Determine the (X, Y) coordinate at the center of the cell enclosing the given text.  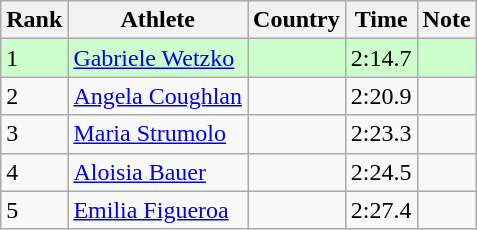
Gabriele Wetzko (158, 58)
Note (446, 20)
Time (381, 20)
3 (34, 134)
Athlete (158, 20)
1 (34, 58)
Emilia Figueroa (158, 210)
Aloisia Bauer (158, 172)
Angela Coughlan (158, 96)
5 (34, 210)
4 (34, 172)
Rank (34, 20)
2:27.4 (381, 210)
2:24.5 (381, 172)
2:23.3 (381, 134)
Country (297, 20)
2 (34, 96)
2:14.7 (381, 58)
2:20.9 (381, 96)
Maria Strumolo (158, 134)
